Extract the [x, y] coordinate from the center of the cell holding the provided text.  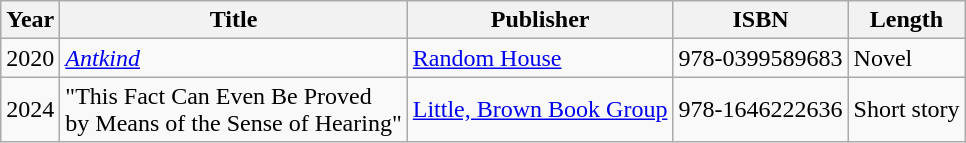
Title [234, 20]
2024 [30, 110]
2020 [30, 58]
ISBN [760, 20]
"This Fact Can Even Be Proved by Means of the Sense of Hearing" [234, 110]
Little, Brown Book Group [540, 110]
Random House [540, 58]
Short story [906, 110]
Antkind [234, 58]
978-0399589683 [760, 58]
Publisher [540, 20]
978-1646222636 [760, 110]
Year [30, 20]
Length [906, 20]
Novel [906, 58]
